Determine the (X, Y) coordinate at the center of the cell enclosing the given text.  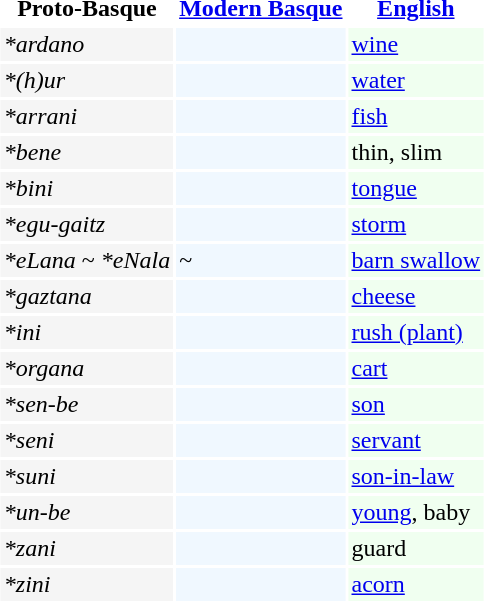
barn swallow (416, 260)
son-in-law (416, 476)
*ini (87, 332)
fish (416, 116)
*eLana ~ *eNala (87, 260)
cheese (416, 296)
*gaztana (87, 296)
*organa (87, 368)
storm (416, 224)
thin, slim (416, 152)
water (416, 80)
*zani (87, 548)
*zini (87, 584)
rush (plant) (416, 332)
*bini (87, 188)
*suni (87, 476)
guard (416, 548)
wine (416, 44)
*egu-gaitz (87, 224)
acorn (416, 584)
cart (416, 368)
son (416, 404)
*sen-be (87, 404)
*(h)ur (87, 80)
servant (416, 440)
*seni (87, 440)
*un-be (87, 512)
*bene (87, 152)
young, baby (416, 512)
~ (260, 260)
*arrani (87, 116)
tongue (416, 188)
*ardano (87, 44)
